Extract the [X, Y] coordinate from the center of the cell holding the provided text.  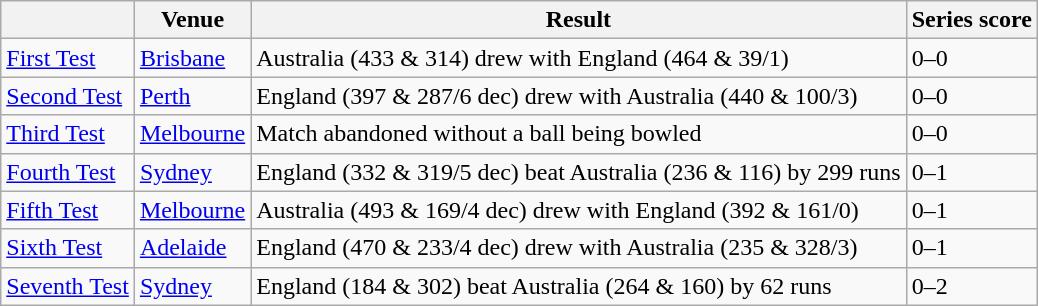
Sixth Test [68, 248]
Adelaide [192, 248]
Australia (493 & 169/4 dec) drew with England (392 & 161/0) [578, 210]
England (470 & 233/4 dec) drew with Australia (235 & 328/3) [578, 248]
Venue [192, 20]
0–2 [972, 286]
England (397 & 287/6 dec) drew with Australia (440 & 100/3) [578, 96]
Seventh Test [68, 286]
England (332 & 319/5 dec) beat Australia (236 & 116) by 299 runs [578, 172]
First Test [68, 58]
Second Test [68, 96]
Match abandoned without a ball being bowled [578, 134]
Fourth Test [68, 172]
Australia (433 & 314) drew with England (464 & 39/1) [578, 58]
Result [578, 20]
Brisbane [192, 58]
Fifth Test [68, 210]
England (184 & 302) beat Australia (264 & 160) by 62 runs [578, 286]
Perth [192, 96]
Series score [972, 20]
Third Test [68, 134]
